Locate the cell with the specified text and output its (x, y) center coordinate. 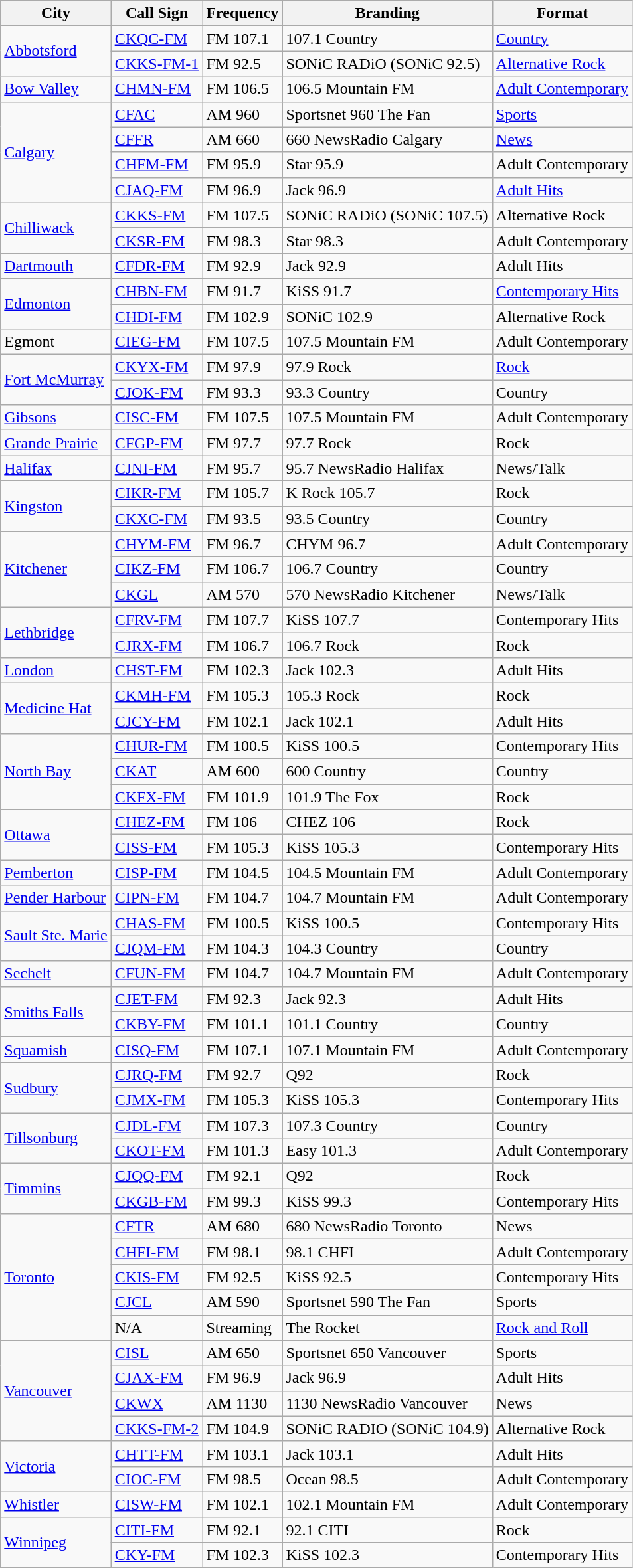
Sault Ste. Marie (56, 936)
Ottawa (56, 835)
Easy 101.3 (387, 1151)
FM 104.3 (242, 948)
Timmins (56, 1189)
Fort McMurray (56, 380)
CHDI-FM (157, 317)
CIPN-FM (157, 898)
CJET-FM (157, 999)
Winnipeg (56, 1542)
CKOT-FM (157, 1151)
Whistler (56, 1504)
FM 99.3 (242, 1201)
AM 960 (242, 114)
CJNI-FM (157, 468)
AM 590 (242, 1302)
Grande Prairie (56, 443)
FM 93.5 (242, 519)
CHAS-FM (157, 923)
CJQM-FM (157, 948)
CJCL (157, 1302)
CFDR-FM (157, 266)
Victoria (56, 1466)
Kingston (56, 506)
London (56, 670)
CISQ-FM (157, 1049)
CFTR (157, 1227)
Lethbridge (56, 632)
The Rocket (387, 1328)
Jack 92.3 (387, 999)
1130 NewsRadio Vancouver (387, 1403)
FM 95.9 (242, 165)
AM 1130 (242, 1403)
CISP-FM (157, 873)
Vancouver (56, 1391)
Medicine Hat (56, 708)
CKKS-FM-2 (157, 1429)
97.7 Rock (387, 443)
Kitchener (56, 569)
KiSS 92.5 (387, 1277)
Smiths Falls (56, 1011)
CJAX-FM (157, 1378)
106.5 Mountain FM (387, 89)
AM 650 (242, 1353)
Format (562, 13)
CFRV-FM (157, 620)
CKFX-FM (157, 797)
CKKS-FM (157, 215)
600 Country (387, 772)
FM 93.3 (242, 392)
North Bay (56, 772)
FM 96.7 (242, 544)
AM 660 (242, 139)
Jack 102.3 (387, 670)
FM 104.5 (242, 873)
CHBN-FM (157, 291)
FM 91.7 (242, 291)
106.7 Country (387, 569)
Sportsnet 650 Vancouver (387, 1353)
Calgary (56, 152)
Sportsnet 590 The Fan (387, 1302)
CHST-FM (157, 670)
CIKZ-FM (157, 569)
FM 104.9 (242, 1429)
Sechelt (56, 974)
FM 103.1 (242, 1454)
K Rock 105.7 (387, 493)
CKWX (157, 1403)
Gibsons (56, 418)
Edmonton (56, 304)
FM 98.1 (242, 1252)
FM 106 (242, 822)
FM 107.3 (242, 1126)
Rock and Roll (562, 1328)
CKQC-FM (157, 39)
Chilliwack (56, 228)
FM 98.5 (242, 1479)
KiSS 99.3 (387, 1201)
CFFR (157, 139)
CHEZ-FM (157, 822)
93.3 Country (387, 392)
FM 92.3 (242, 999)
CHYM 96.7 (387, 544)
98.1 CHFI (387, 1252)
KiSS 102.3 (387, 1555)
AM 600 (242, 772)
Dartmouth (56, 266)
Sudbury (56, 1087)
Branding (387, 13)
CHMN-FM (157, 89)
FM 101.9 (242, 797)
660 NewsRadio Calgary (387, 139)
CJDL-FM (157, 1126)
680 NewsRadio Toronto (387, 1227)
SONiC RADiO (SONiC 107.5) (387, 215)
CISW-FM (157, 1504)
CKAT (157, 772)
104.5 Mountain FM (387, 873)
Star 95.9 (387, 165)
CKMH-FM (157, 695)
FM 92.7 (242, 1075)
Pemberton (56, 873)
CHFM-FM (157, 165)
CKSR-FM (157, 240)
Streaming (242, 1328)
FM 98.3 (242, 240)
Frequency (242, 13)
CIEG-FM (157, 342)
Squamish (56, 1049)
107.3 Country (387, 1126)
FM 107.7 (242, 620)
Jack 103.1 (387, 1454)
CKIS-FM (157, 1277)
Toronto (56, 1277)
CISL (157, 1353)
93.5 Country (387, 519)
SONiC 102.9 (387, 317)
KiSS 107.7 (387, 620)
CHUR-FM (157, 746)
CJMX-FM (157, 1100)
92.1 CITI (387, 1529)
CJQQ-FM (157, 1176)
Egmont (56, 342)
CKGB-FM (157, 1201)
FM 101.3 (242, 1151)
KiSS 91.7 (387, 291)
FM 97.9 (242, 367)
N/A (157, 1328)
102.1 Mountain FM (387, 1504)
FM 92.9 (242, 266)
CJCY-FM (157, 721)
CFGP-FM (157, 443)
FM 97.7 (242, 443)
Bow Valley (56, 89)
FM 105.7 (242, 493)
Sportsnet 960 The Fan (387, 114)
101.1 Country (387, 1024)
CHFI-FM (157, 1252)
570 NewsRadio Kitchener (387, 594)
CKY-FM (157, 1555)
Call Sign (157, 13)
SONiC RADiO (SONiC 92.5) (387, 64)
97.9 Rock (387, 367)
CKYX-FM (157, 367)
CHTT-FM (157, 1454)
CIOC-FM (157, 1479)
CJOK-FM (157, 392)
105.3 Rock (387, 695)
101.9 The Fox (387, 797)
CIKR-FM (157, 493)
Jack 92.9 (387, 266)
CKKS-FM-1 (157, 64)
CHEZ 106 (387, 822)
Abbotsford (56, 51)
Star 98.3 (387, 240)
CHYM-FM (157, 544)
107.1 Mountain FM (387, 1049)
CISS-FM (157, 847)
Ocean 98.5 (387, 1479)
FM 106.5 (242, 89)
CISC-FM (157, 418)
SONiC RADIO (SONiC 104.9) (387, 1429)
Tillsonburg (56, 1138)
Jack 102.1 (387, 721)
CFUN-FM (157, 974)
CJRQ-FM (157, 1075)
CITI-FM (157, 1529)
106.7 Rock (387, 645)
CJRX-FM (157, 645)
104.3 Country (387, 948)
AM 570 (242, 594)
CKBY-FM (157, 1024)
107.1 Country (387, 39)
City (56, 13)
CKGL (157, 594)
FM 102.9 (242, 317)
CJAQ-FM (157, 190)
FM 95.7 (242, 468)
AM 680 (242, 1227)
CFAC (157, 114)
95.7 NewsRadio Halifax (387, 468)
Pender Harbour (56, 898)
CKXC-FM (157, 519)
Halifax (56, 468)
FM 101.1 (242, 1024)
